Search for the cell housing the specified text and yield its (X, Y) center coordinate. 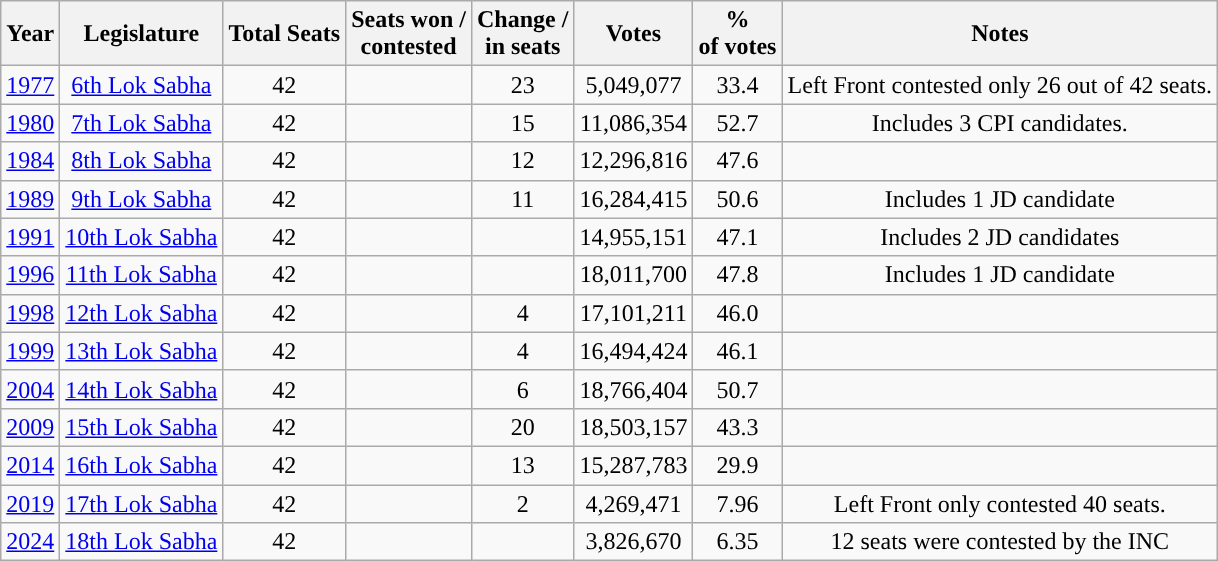
Left Front only contested 40 seats. (1000, 503)
Notes (1000, 34)
13 (522, 465)
1977 (30, 85)
18,503,157 (634, 427)
1998 (30, 313)
16,284,415 (634, 199)
16,494,424 (634, 351)
47.6 (738, 161)
2024 (30, 542)
50.6 (738, 199)
Includes 3 CPI candidates. (1000, 123)
12 (522, 161)
5,049,077 (634, 85)
6.35 (738, 542)
9th Lok Sabha (142, 199)
18th Lok Sabha (142, 542)
Seats won / contested (409, 34)
10th Lok Sabha (142, 237)
47.1 (738, 237)
16th Lok Sabha (142, 465)
47.8 (738, 275)
18,011,700 (634, 275)
6 (522, 389)
15,287,783 (634, 465)
14th Lok Sabha (142, 389)
1996 (30, 275)
18,766,404 (634, 389)
11,086,354 (634, 123)
17,101,211 (634, 313)
29.9 (738, 465)
2014 (30, 465)
7th Lok Sabha (142, 123)
2 (522, 503)
43.3 (738, 427)
2009 (30, 427)
50.7 (738, 389)
Includes 2 JD candidates (1000, 237)
2004 (30, 389)
Change /in seats (522, 34)
8th Lok Sabha (142, 161)
Total Seats (284, 34)
1980 (30, 123)
15 (522, 123)
33.4 (738, 85)
12 seats were contested by the INC (1000, 542)
52.7 (738, 123)
7.96 (738, 503)
3,826,670 (634, 542)
1984 (30, 161)
6th Lok Sabha (142, 85)
Year (30, 34)
% of votes (738, 34)
23 (522, 85)
14,955,151 (634, 237)
Legislature (142, 34)
12th Lok Sabha (142, 313)
20 (522, 427)
15th Lok Sabha (142, 427)
11th Lok Sabha (142, 275)
Left Front contested only 26 out of 42 seats. (1000, 85)
2019 (30, 503)
17th Lok Sabha (142, 503)
4,269,471 (634, 503)
1991 (30, 237)
1999 (30, 351)
Votes (634, 34)
46.1 (738, 351)
1989 (30, 199)
13th Lok Sabha (142, 351)
12,296,816 (634, 161)
11 (522, 199)
46.0 (738, 313)
